Detect which cell encompasses the target text, then output its (X, Y) center coordinate. 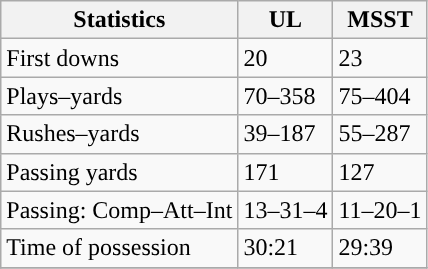
70–358 (286, 96)
Time of possession (120, 248)
MSST (380, 20)
13–31–4 (286, 210)
29:39 (380, 248)
First downs (120, 58)
11–20–1 (380, 210)
55–287 (380, 134)
Rushes–yards (120, 134)
23 (380, 58)
Statistics (120, 20)
39–187 (286, 134)
171 (286, 172)
Passing yards (120, 172)
75–404 (380, 96)
Plays–yards (120, 96)
UL (286, 20)
127 (380, 172)
20 (286, 58)
Passing: Comp–Att–Int (120, 210)
30:21 (286, 248)
